Extract the [x, y] coordinate from the center of the cell holding the provided text.  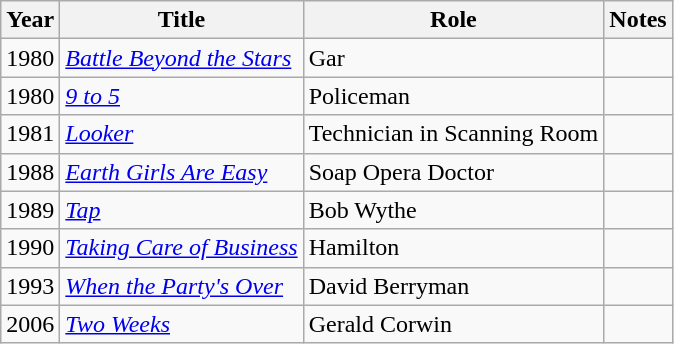
Two Weeks [182, 324]
Gar [454, 58]
Taking Care of Business [182, 248]
Role [454, 20]
David Berryman [454, 286]
1993 [30, 286]
1981 [30, 134]
1990 [30, 248]
Earth Girls Are Easy [182, 172]
Technician in Scanning Room [454, 134]
Title [182, 20]
Policeman [454, 96]
Hamilton [454, 248]
2006 [30, 324]
Bob Wythe [454, 210]
When the Party's Over [182, 286]
Looker [182, 134]
1989 [30, 210]
9 to 5 [182, 96]
Gerald Corwin [454, 324]
Notes [638, 20]
Tap [182, 210]
Battle Beyond the Stars [182, 58]
Year [30, 20]
1988 [30, 172]
Soap Opera Doctor [454, 172]
